Output the [X, Y] coordinate of the center of the cell containing the given text.  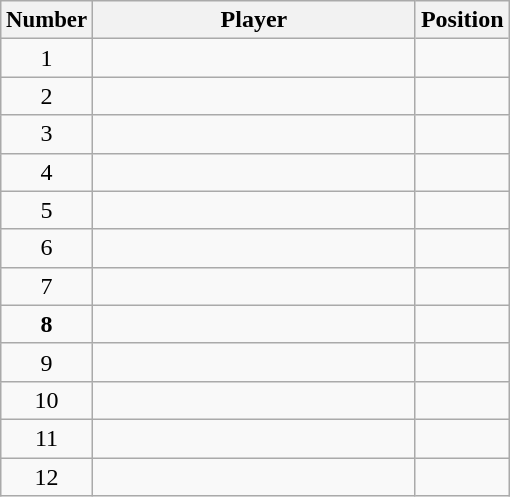
8 [47, 324]
9 [47, 362]
7 [47, 286]
4 [47, 172]
Position [462, 20]
3 [47, 134]
Number [47, 20]
Player [254, 20]
1 [47, 58]
11 [47, 438]
5 [47, 210]
6 [47, 248]
10 [47, 400]
12 [47, 477]
2 [47, 96]
